Provide the [x, y] coordinate of the cell's center where the given text is located.  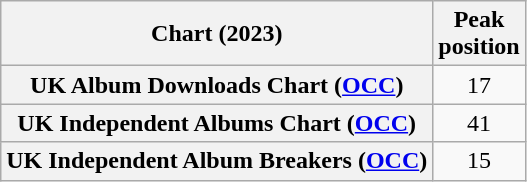
UK Independent Album Breakers (OCC) [217, 161]
Peakposition [479, 34]
17 [479, 85]
UK Independent Albums Chart (OCC) [217, 123]
Chart (2023) [217, 34]
UK Album Downloads Chart (OCC) [217, 85]
15 [479, 161]
41 [479, 123]
